Scan for the cell matching the given text and deliver its (x, y) coordinate at center. 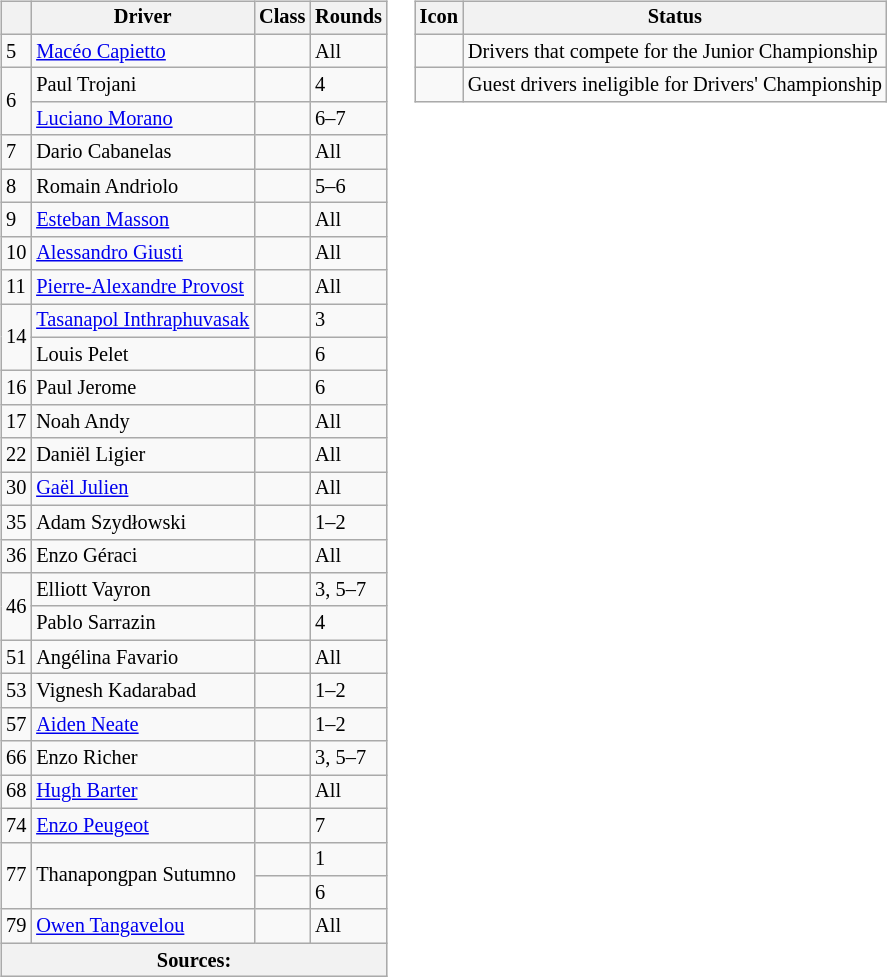
16 (16, 388)
74 (16, 825)
Enzo Richer (142, 758)
Drivers that compete for the Junior Championship (675, 51)
46 (16, 606)
Owen Tangavelou (142, 926)
36 (16, 556)
Enzo Géraci (142, 556)
77 (16, 876)
79 (16, 926)
Icon (439, 18)
Status (675, 18)
5 (16, 51)
Enzo Peugeot (142, 825)
Alessandro Giusti (142, 253)
8 (16, 186)
Macéo Capietto (142, 51)
35 (16, 522)
Dario Cabanelas (142, 152)
3 (348, 321)
Tasanapol Inthraphuvasak (142, 321)
6–7 (348, 119)
Thanapongpan Sutumno (142, 876)
Esteban Masson (142, 220)
Driver (142, 18)
Paul Jerome (142, 388)
Elliott Vayron (142, 590)
Class (282, 18)
14 (16, 338)
Aiden Neate (142, 724)
5–6 (348, 186)
22 (16, 455)
Adam Szydłowski (142, 522)
11 (16, 287)
Paul Trojani (142, 85)
57 (16, 724)
17 (16, 422)
9 (16, 220)
30 (16, 489)
Louis Pelet (142, 354)
Hugh Barter (142, 792)
Sources: (194, 960)
Daniël Ligier (142, 455)
Pierre-Alexandre Provost (142, 287)
Guest drivers ineligible for Drivers' Championship (675, 85)
Pablo Sarrazin (142, 623)
Rounds (348, 18)
Angélina Favario (142, 657)
Luciano Morano (142, 119)
68 (16, 792)
53 (16, 691)
51 (16, 657)
Vignesh Kadarabad (142, 691)
1 (348, 859)
10 (16, 253)
Gaël Julien (142, 489)
Romain Andriolo (142, 186)
66 (16, 758)
Noah Andy (142, 422)
